From the cell containing the given text, extract its center point as (x, y) coordinate. 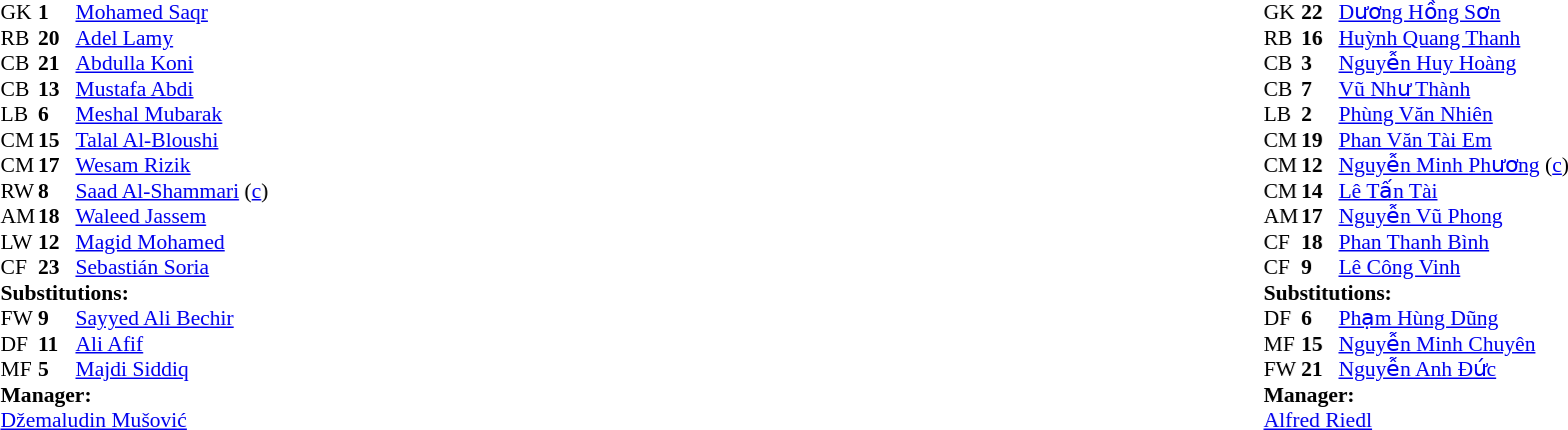
LW (19, 242)
Majdi Siddiq (172, 369)
Abdulla Koni (172, 63)
Wesam Rizik (172, 165)
Meshal Mubarak (172, 115)
5 (57, 369)
Adel Lamy (172, 38)
2 (1320, 115)
Waleed Jassem (172, 217)
Sebastián Soria (172, 267)
23 (57, 267)
8 (57, 191)
Talal Al-Bloushi (172, 140)
7 (1320, 89)
1 (57, 13)
19 (1320, 140)
Substitutions: (134, 293)
13 (57, 89)
16 (1320, 38)
11 (57, 344)
RW (19, 191)
Ali Afif (172, 344)
20 (57, 38)
Mohamed Saqr (172, 13)
Sayyed Ali Bechir (172, 319)
22 (1320, 13)
Saad Al-Shammari (c) (172, 191)
Manager: (134, 395)
14 (1320, 191)
Mustafa Abdi (172, 89)
Magid Mohamed (172, 242)
3 (1320, 63)
